Search for the cell housing the specified text and yield its [X, Y] center coordinate. 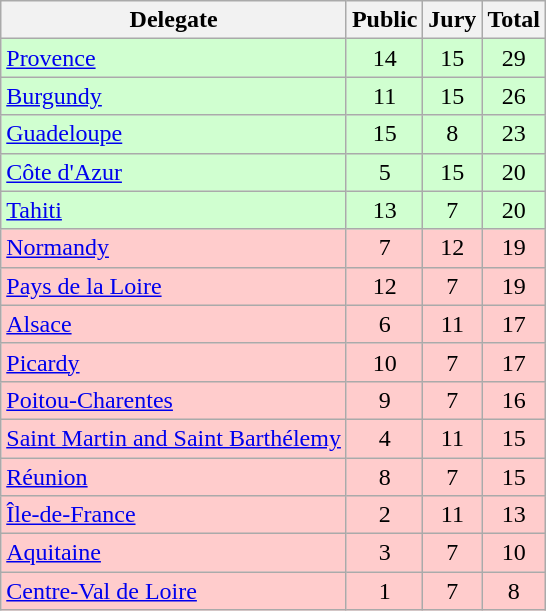
Côte d'Azur [174, 172]
26 [514, 96]
Guadeloupe [174, 134]
Centre-Val de Loire [174, 591]
2 [384, 515]
Delegate [174, 20]
Total [514, 20]
6 [384, 324]
Normandy [174, 248]
Alsace [174, 324]
Tahiti [174, 210]
Pays de la Loire [174, 286]
4 [384, 438]
Burgundy [174, 96]
Réunion [174, 477]
Île-de-France [174, 515]
23 [514, 134]
3 [384, 553]
5 [384, 172]
14 [384, 58]
Aquitaine [174, 553]
29 [514, 58]
Poitou-Charentes [174, 400]
Provence [174, 58]
Saint Martin and Saint Barthélemy [174, 438]
Picardy [174, 362]
1 [384, 591]
Public [384, 20]
Jury [452, 20]
9 [384, 400]
16 [514, 400]
